Locate the cell with the specified text and output its [X, Y] center coordinate. 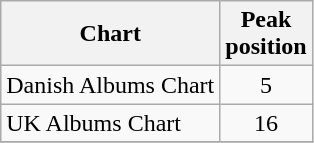
5 [266, 85]
16 [266, 123]
Peakposition [266, 34]
UK Albums Chart [110, 123]
Danish Albums Chart [110, 85]
Chart [110, 34]
